Capture the cell that displays the provided text and extract its (x, y) central coordinate. 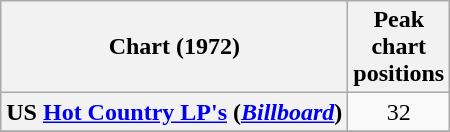
Peakchartpositions (399, 47)
Chart (1972) (174, 47)
US Hot Country LP's (Billboard) (174, 112)
32 (399, 112)
